Determine the [X, Y] coordinate at the center of the cell enclosing the given text.  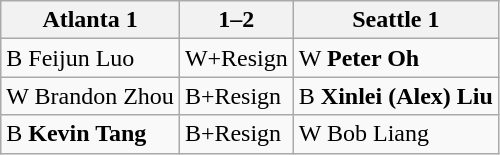
B Feijun Luo [90, 58]
W Bob Liang [396, 134]
W Peter Oh [396, 58]
W+Resign [236, 58]
1–2 [236, 20]
B Kevin Tang [90, 134]
Seattle 1 [396, 20]
W Brandon Zhou [90, 96]
Atlanta 1 [90, 20]
B Xinlei (Alex) Liu [396, 96]
